Return the [X, Y] coordinate for the center point of the cell that contains the specified text.  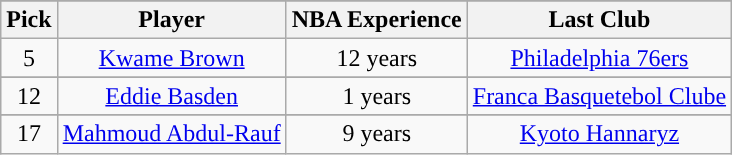
5 [29, 58]
Kwame Brown [172, 58]
17 [29, 134]
Pick [29, 20]
NBA Experience [376, 20]
Philadelphia 76ers [599, 58]
Kyoto Hannaryz [599, 134]
Franca Basquetebol Clube [599, 96]
9 years [376, 134]
Mahmoud Abdul-Rauf [172, 134]
Player [172, 20]
12 years [376, 58]
12 [29, 96]
Last Club [599, 20]
1 years [376, 96]
Eddie Basden [172, 96]
